Return [X, Y] of the center of cell containing provided text 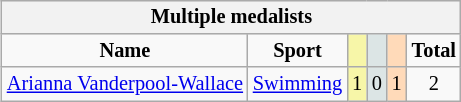
Multiple medalists [232, 17]
Total [434, 51]
2 [434, 84]
0 [377, 84]
Arianna Vanderpool-Wallace [125, 84]
Swimming [298, 84]
Sport [298, 51]
Name [125, 51]
